From the cell containing the given text, extract its center point as (X, Y) coordinate. 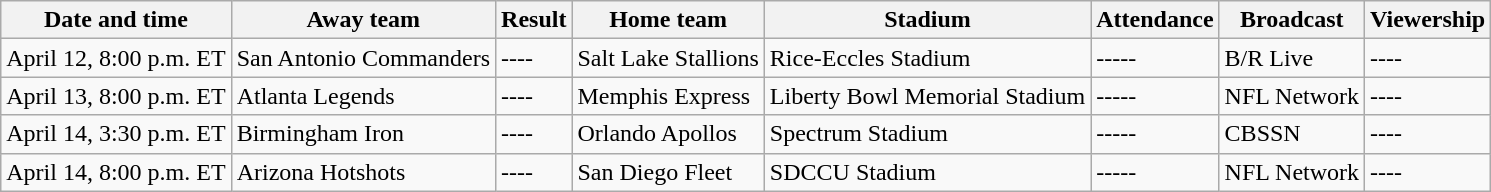
Date and time (116, 20)
April 12, 8:00 p.m. ET (116, 58)
CBSSN (1292, 134)
Atlanta Legends (363, 96)
Home team (668, 20)
Away team (363, 20)
Broadcast (1292, 20)
Memphis Express (668, 96)
Attendance (1155, 20)
Stadium (927, 20)
Rice-Eccles Stadium (927, 58)
Liberty Bowl Memorial Stadium (927, 96)
SDCCU Stadium (927, 172)
April 13, 8:00 p.m. ET (116, 96)
Arizona Hotshots (363, 172)
Viewership (1428, 20)
April 14, 3:30 p.m. ET (116, 134)
Result (534, 20)
Orlando Apollos (668, 134)
Birmingham Iron (363, 134)
San Diego Fleet (668, 172)
Salt Lake Stallions (668, 58)
April 14, 8:00 p.m. ET (116, 172)
B/R Live (1292, 58)
San Antonio Commanders (363, 58)
Spectrum Stadium (927, 134)
